Return (x, y) of the center of cell containing provided text 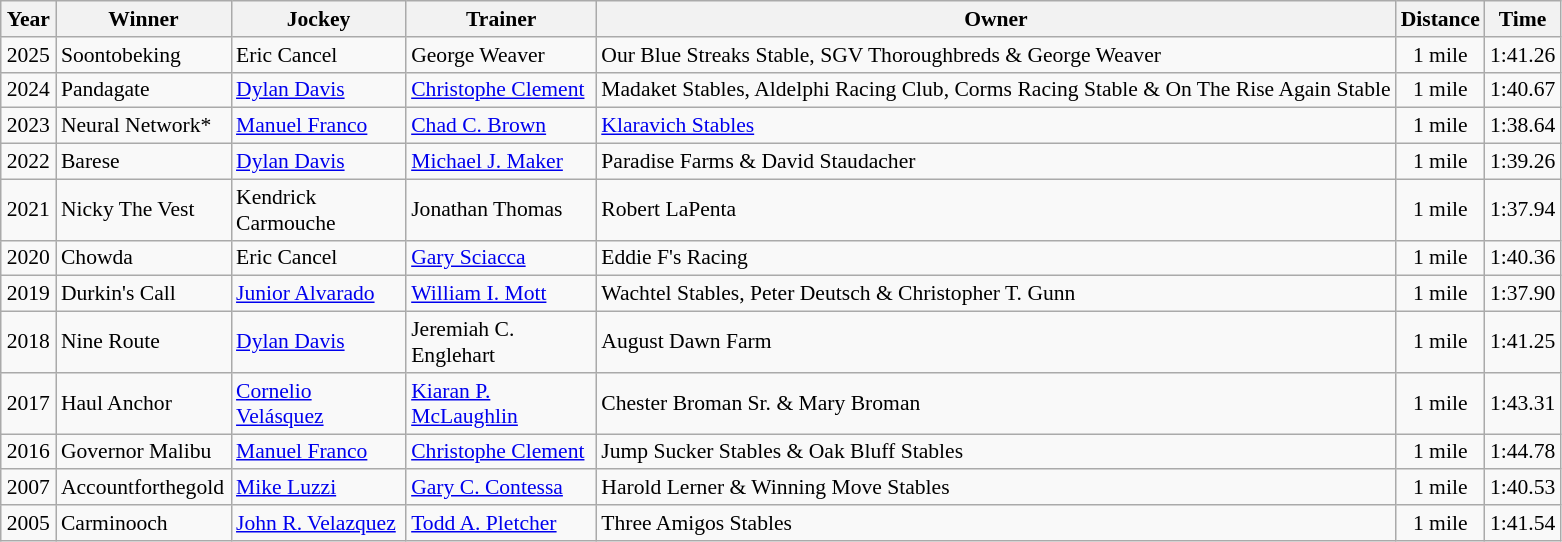
Three Amigos Stables (996, 523)
2018 (28, 342)
2007 (28, 488)
Paradise Farms & David Staudacher (996, 162)
Accountforthegold (144, 488)
Kiaran P. McLaughlin (501, 404)
Wachtel Stables, Peter Deutsch & Christopher T. Gunn (996, 294)
2005 (28, 523)
2021 (28, 210)
Trainer (501, 19)
Jonathan Thomas (501, 210)
Robert LaPenta (996, 210)
Year (28, 19)
1:41.26 (1522, 55)
George Weaver (501, 55)
Chad C. Brown (501, 126)
1:37.94 (1522, 210)
1:40.53 (1522, 488)
Durkin's Call (144, 294)
2017 (28, 404)
Distance (1440, 19)
Todd A. Pletcher (501, 523)
1:41.54 (1522, 523)
1:40.36 (1522, 258)
Nicky The Vest (144, 210)
Jeremiah C. Englehart (501, 342)
2025 (28, 55)
Nine Route (144, 342)
Governor Malibu (144, 452)
Gary C. Contessa (501, 488)
Chester Broman Sr. & Mary Broman (996, 404)
Our Blue Streaks Stable, SGV Thoroughbreds & George Weaver (996, 55)
1:38.64 (1522, 126)
Junior Alvarado (318, 294)
2022 (28, 162)
Haul Anchor (144, 404)
1:40.67 (1522, 90)
Jockey (318, 19)
Gary Sciacca (501, 258)
Harold Lerner & Winning Move Stables (996, 488)
Jump Sucker Stables & Oak Bluff Stables (996, 452)
Kendrick Carmouche (318, 210)
Neural Network* (144, 126)
2023 (28, 126)
Soontobeking (144, 55)
Barese (144, 162)
1:43.31 (1522, 404)
Time (1522, 19)
2020 (28, 258)
2019 (28, 294)
Chowda (144, 258)
Owner (996, 19)
1:37.90 (1522, 294)
Carminooch (144, 523)
1:44.78 (1522, 452)
Klaravich Stables (996, 126)
Madaket Stables, Aldelphi Racing Club, Corms Racing Stable & On The Rise Again Stable (996, 90)
Pandagate (144, 90)
August Dawn Farm (996, 342)
Michael J. Maker (501, 162)
John R. Velazquez (318, 523)
Cornelio Velásquez (318, 404)
1:39.26 (1522, 162)
1:41.25 (1522, 342)
2024 (28, 90)
Eddie F's Racing (996, 258)
Mike Luzzi (318, 488)
2016 (28, 452)
Winner (144, 19)
William I. Mott (501, 294)
